Find where the given text appears and provide that cell's center as [X, Y] coordinate. 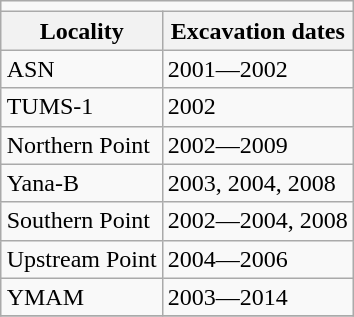
Southern Point [82, 221]
2002—2004, 2008 [258, 221]
Locality [82, 31]
ASN [82, 69]
2004—2006 [258, 259]
Yana-B [82, 183]
2003, 2004, 2008 [258, 183]
2003—2014 [258, 297]
Excavation dates [258, 31]
Northern Point [82, 145]
2002—2009 [258, 145]
TUMS-1 [82, 107]
2001—2002 [258, 69]
YMAM [82, 297]
2002 [258, 107]
Upstream Point [82, 259]
